From the cell containing the given text, extract its center point as [x, y] coordinate. 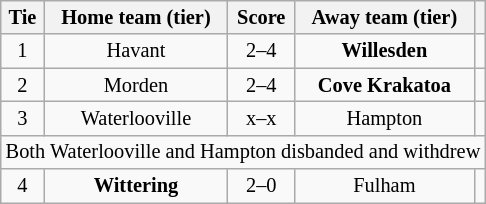
Morden [136, 85]
Score [262, 17]
Willesden [384, 51]
2 [22, 85]
Havant [136, 51]
Away team (tier) [384, 17]
Cove Krakatoa [384, 85]
Wittering [136, 186]
4 [22, 186]
3 [22, 118]
Waterlooville [136, 118]
1 [22, 51]
Both Waterlooville and Hampton disbanded and withdrew [243, 152]
Home team (tier) [136, 17]
Hampton [384, 118]
Tie [22, 17]
Fulham [384, 186]
2–0 [262, 186]
x–x [262, 118]
